Determine the [x, y] coordinate at the center of the cell enclosing the given text.  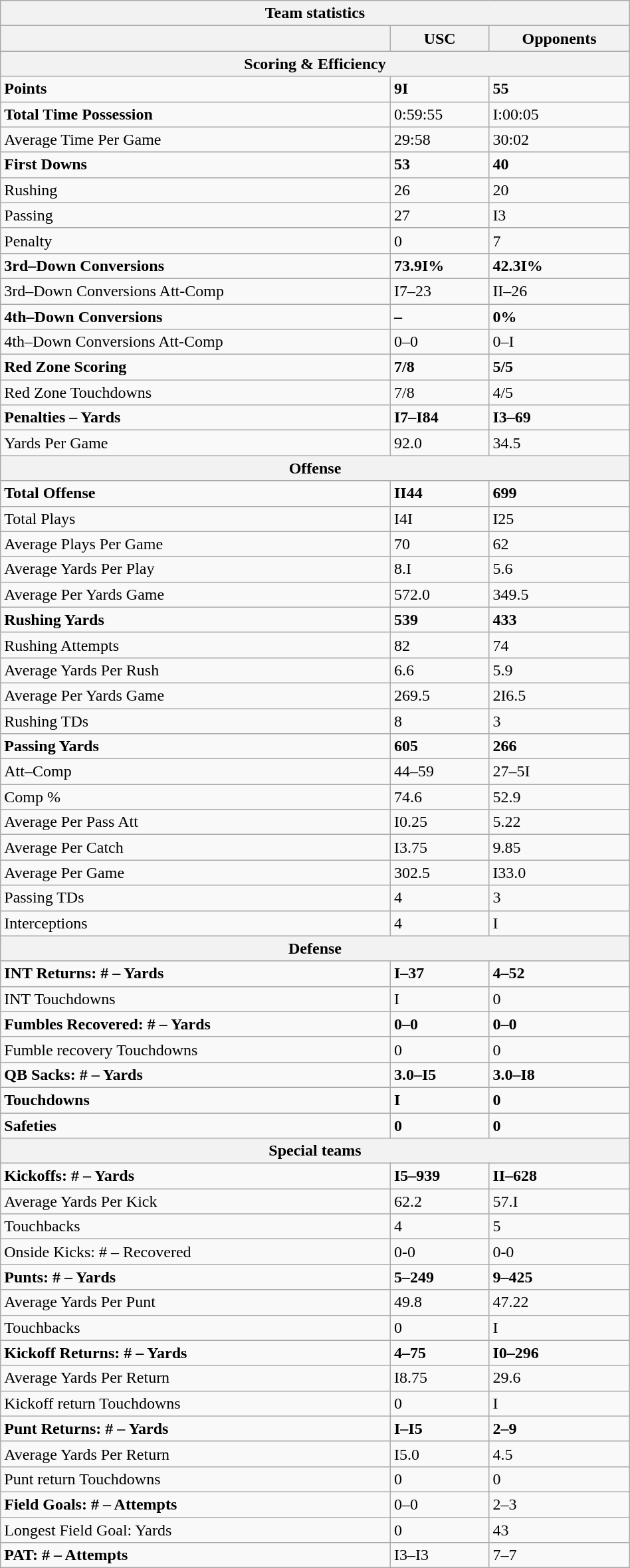
Average Time Per Game [195, 139]
Comp % [195, 797]
Passing Yards [195, 746]
8 [439, 721]
5–249 [439, 1277]
Penalty [195, 240]
5.9 [560, 670]
605 [439, 746]
349.5 [560, 594]
Points [195, 89]
Team statistics [315, 13]
II–26 [560, 291]
4th–Down Conversions [195, 317]
I0–296 [560, 1353]
43 [560, 1529]
26 [439, 190]
266 [560, 746]
Kickoff Returns: # – Yards [195, 1353]
2–9 [560, 1429]
53 [439, 165]
Average Yards Per Play [195, 569]
I0.25 [439, 822]
572.0 [439, 594]
55 [560, 89]
I–37 [439, 974]
47.22 [560, 1302]
2–3 [560, 1504]
70 [439, 544]
699 [560, 493]
539 [439, 620]
Total Plays [195, 519]
Average Per Game [195, 873]
I7–I84 [439, 418]
I25 [560, 519]
INT Touchdowns [195, 999]
433 [560, 620]
52.9 [560, 797]
3rd–Down Conversions Att-Comp [195, 291]
30:02 [560, 139]
20 [560, 190]
Red Zone Scoring [195, 367]
I3 [560, 215]
Touchdowns [195, 1100]
7 [560, 240]
4–52 [560, 974]
4.5 [560, 1454]
USC [439, 39]
Punts: # – Yards [195, 1277]
44–59 [439, 772]
3rd–Down Conversions [195, 266]
Average Yards Per Punt [195, 1302]
29.6 [560, 1378]
9.85 [560, 847]
74.6 [439, 797]
9I [439, 89]
Rushing TDs [195, 721]
7–7 [560, 1555]
Offense [315, 468]
Interceptions [195, 923]
0–I [560, 342]
Kickoffs: # – Yards [195, 1176]
II44 [439, 493]
8.I [439, 569]
I8.75 [439, 1378]
Safeties [195, 1126]
57.I [560, 1201]
Scoring & Efficiency [315, 64]
Punt Returns: # – Yards [195, 1429]
82 [439, 645]
73.9I% [439, 266]
Average Yards Per Kick [195, 1201]
0:59:55 [439, 114]
0% [560, 317]
Average Per Pass Att [195, 822]
2I6.5 [560, 695]
First Downs [195, 165]
29:58 [439, 139]
Fumble recovery Touchdowns [195, 1049]
– [439, 317]
Yards Per Game [195, 443]
27–5I [560, 772]
I3–69 [560, 418]
I33.0 [560, 873]
I3.75 [439, 847]
Rushing Attempts [195, 645]
62.2 [439, 1201]
Fumbles Recovered: # – Yards [195, 1024]
Penalties – Yards [195, 418]
I7–23 [439, 291]
INT Returns: # – Yards [195, 974]
74 [560, 645]
4th–Down Conversions Att-Comp [195, 342]
I–I5 [439, 1429]
5.22 [560, 822]
Average Per Catch [195, 847]
269.5 [439, 695]
62 [560, 544]
5/5 [560, 367]
4/5 [560, 392]
Rushing Yards [195, 620]
Total Time Possession [195, 114]
6.6 [439, 670]
Onside Kicks: # – Recovered [195, 1252]
II–628 [560, 1176]
27 [439, 215]
Average Plays Per Game [195, 544]
49.8 [439, 1302]
40 [560, 165]
Total Offense [195, 493]
Longest Field Goal: Yards [195, 1529]
34.5 [560, 443]
I4I [439, 519]
Red Zone Touchdowns [195, 392]
Punt return Touchdowns [195, 1479]
4–75 [439, 1353]
I5–939 [439, 1176]
I5.0 [439, 1454]
302.5 [439, 873]
Passing TDs [195, 898]
3.0–I5 [439, 1075]
92.0 [439, 443]
Att–Comp [195, 772]
Opponents [560, 39]
42.3I% [560, 266]
5.6 [560, 569]
Kickoff return Touchdowns [195, 1403]
I3–I3 [439, 1555]
PAT: # – Attempts [195, 1555]
Defense [315, 948]
QB Sacks: # – Yards [195, 1075]
Passing [195, 215]
5 [560, 1227]
Field Goals: # – Attempts [195, 1504]
3.0–I8 [560, 1075]
Rushing [195, 190]
9–425 [560, 1277]
I:00:05 [560, 114]
Special teams [315, 1151]
Average Yards Per Rush [195, 670]
